Return the (X, Y) coordinate for the center point of the cell that contains the specified text.  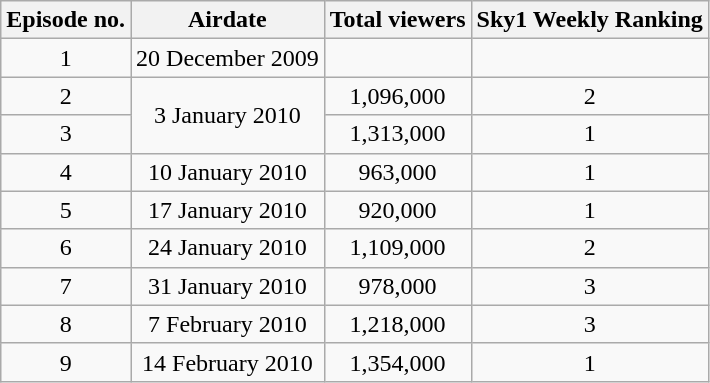
1,313,000 (398, 134)
9 (66, 362)
978,000 (398, 286)
Total viewers (398, 20)
6 (66, 248)
17 January 2010 (228, 210)
31 January 2010 (228, 286)
1,354,000 (398, 362)
963,000 (398, 172)
14 February 2010 (228, 362)
24 January 2010 (228, 248)
5 (66, 210)
7 February 2010 (228, 324)
Sky1 Weekly Ranking (590, 20)
Airdate (228, 20)
1,109,000 (398, 248)
1,096,000 (398, 96)
920,000 (398, 210)
7 (66, 286)
3 January 2010 (228, 115)
8 (66, 324)
Episode no. (66, 20)
20 December 2009 (228, 58)
10 January 2010 (228, 172)
1,218,000 (398, 324)
4 (66, 172)
